Determine the [x, y] coordinate at the center of the cell enclosing the given text.  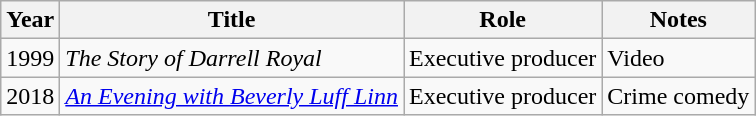
An Evening with Beverly Luff Linn [232, 96]
Title [232, 20]
Notes [678, 20]
Video [678, 58]
Crime comedy [678, 96]
2018 [30, 96]
Role [503, 20]
The Story of Darrell Royal [232, 58]
Year [30, 20]
1999 [30, 58]
